From the cell containing the given text, extract its center point as (x, y) coordinate. 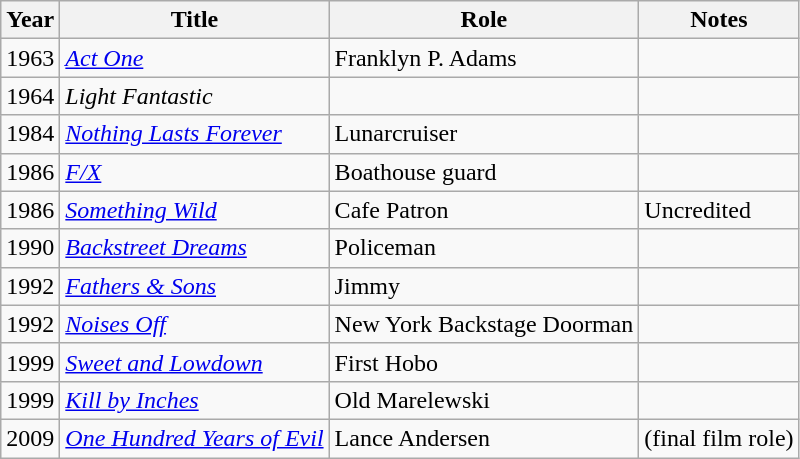
Boathouse guard (484, 172)
Kill by Inches (194, 400)
Title (194, 20)
Light Fantastic (194, 96)
Fathers & Sons (194, 286)
Policeman (484, 248)
Lance Andersen (484, 438)
(final film role) (719, 438)
Franklyn P. Adams (484, 58)
Uncredited (719, 210)
Nothing Lasts Forever (194, 134)
First Hobo (484, 362)
Role (484, 20)
Cafe Patron (484, 210)
Old Marelewski (484, 400)
F/X (194, 172)
Year (30, 20)
Notes (719, 20)
1963 (30, 58)
One Hundred Years of Evil (194, 438)
Sweet and Lowdown (194, 362)
1964 (30, 96)
Something Wild (194, 210)
Act One (194, 58)
Jimmy (484, 286)
1990 (30, 248)
2009 (30, 438)
New York Backstage Doorman (484, 324)
Noises Off (194, 324)
Lunarcruiser (484, 134)
Backstreet Dreams (194, 248)
1984 (30, 134)
